Detect which cell encompasses the target text, then output its [X, Y] center coordinate. 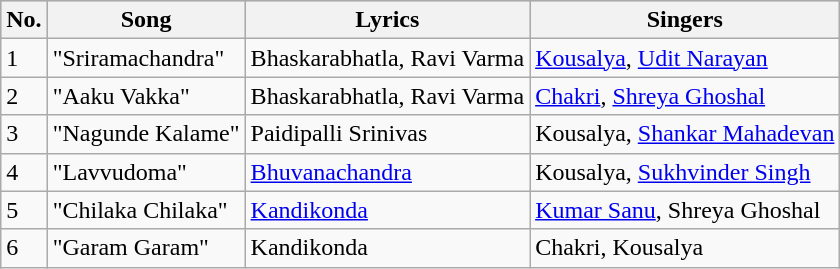
Bhuvanachandra [388, 172]
Chakri, Kousalya [685, 248]
"Aaku Vakka" [146, 96]
"Garam Garam" [146, 248]
4 [24, 172]
5 [24, 210]
"Nagunde Kalame" [146, 134]
"Lavvudoma" [146, 172]
"Sriramachandra" [146, 58]
No. [24, 20]
Lyrics [388, 20]
Kousalya, Sukhvinder Singh [685, 172]
Singers [685, 20]
Song [146, 20]
Kousalya, Udit Narayan [685, 58]
2 [24, 96]
Chakri, Shreya Ghoshal [685, 96]
6 [24, 248]
"Chilaka Chilaka" [146, 210]
Paidipalli Srinivas [388, 134]
Kumar Sanu, Shreya Ghoshal [685, 210]
3 [24, 134]
1 [24, 58]
Kousalya, Shankar Mahadevan [685, 134]
